Find where the given text appears and provide that cell's center as (X, Y) coordinate. 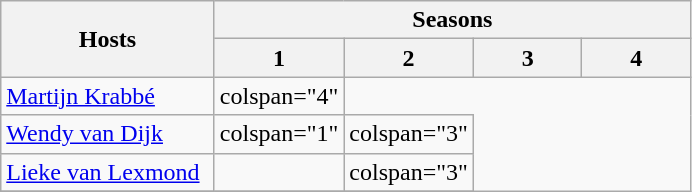
Lieke van Lexmond (108, 172)
Hosts (108, 39)
Seasons (452, 20)
2 (409, 58)
colspan="1" (279, 134)
4 (636, 58)
3 (528, 58)
Martijn Krabbé (108, 96)
colspan="4" (279, 96)
1 (279, 58)
Wendy van Dijk (108, 134)
